Return the (X, Y) coordinate for the center point of the cell that contains the specified text.  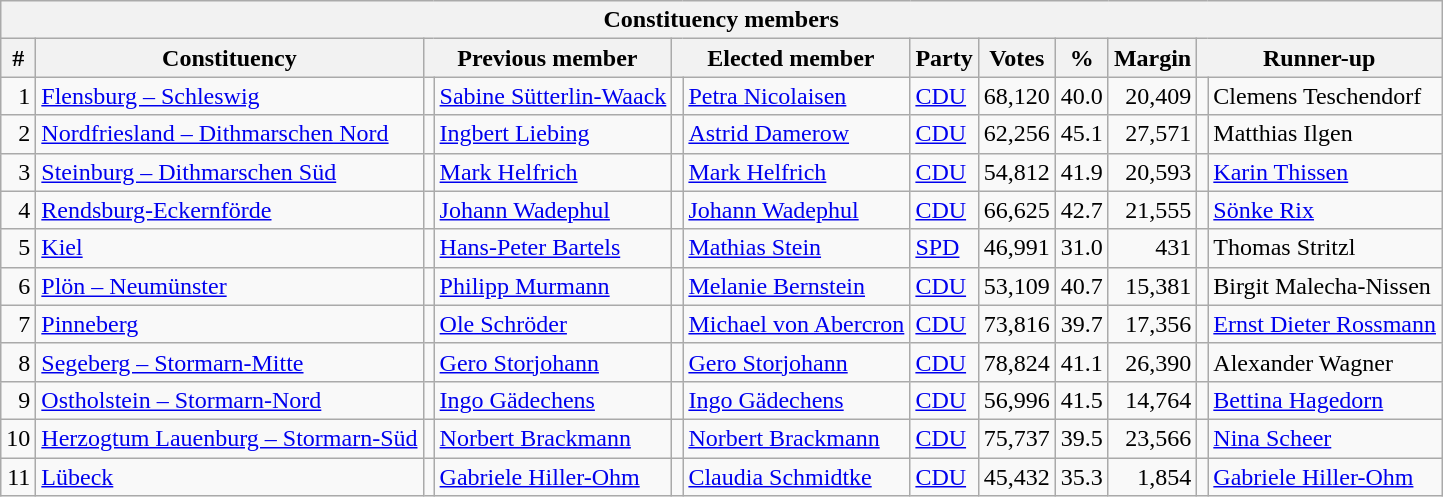
20,409 (1152, 96)
Melanie Bernstein (796, 286)
17,356 (1152, 324)
Ostholstein – Stormarn-Nord (230, 400)
3 (18, 172)
15,381 (1152, 286)
% (1082, 58)
Matthias Ilgen (1325, 134)
54,812 (1016, 172)
9 (18, 400)
39.5 (1082, 438)
73,816 (1016, 324)
Pinneberg (230, 324)
66,625 (1016, 210)
41.9 (1082, 172)
42.7 (1082, 210)
75,737 (1016, 438)
Ole Schröder (553, 324)
41.1 (1082, 362)
Constituency (230, 58)
6 (18, 286)
2 (18, 134)
46,991 (1016, 248)
Rendsburg-Eckernförde (230, 210)
20,593 (1152, 172)
40.0 (1082, 96)
Alexander Wagner (1325, 362)
Astrid Damerow (796, 134)
Segeberg – Stormarn-Mitte (230, 362)
Karin Thissen (1325, 172)
45.1 (1082, 134)
Herzogtum Lauenburg – Stormarn-Süd (230, 438)
Nordfriesland – Dithmarschen Nord (230, 134)
4 (18, 210)
31.0 (1082, 248)
Claudia Schmidtke (796, 477)
45,432 (1016, 477)
Steinburg – Dithmarschen Süd (230, 172)
Birgit Malecha-Nissen (1325, 286)
Mathias Stein (796, 248)
# (18, 58)
Clemens Teschendorf (1325, 96)
Party (944, 58)
10 (18, 438)
Thomas Stritzl (1325, 248)
Sönke Rix (1325, 210)
1 (18, 96)
Michael von Abercron (796, 324)
11 (18, 477)
Ernst Dieter Rossmann (1325, 324)
Nina Scheer (1325, 438)
Petra Nicolaisen (796, 96)
Bettina Hagedorn (1325, 400)
Runner-up (1320, 58)
1,854 (1152, 477)
23,566 (1152, 438)
5 (18, 248)
Votes (1016, 58)
Philipp Murmann (553, 286)
Kiel (230, 248)
68,120 (1016, 96)
40.7 (1082, 286)
Plön – Neumünster (230, 286)
Previous member (548, 58)
39.7 (1082, 324)
78,824 (1016, 362)
Constituency members (722, 20)
Flensburg – Schleswig (230, 96)
53,109 (1016, 286)
27,571 (1152, 134)
SPD (944, 248)
7 (18, 324)
Lübeck (230, 477)
431 (1152, 248)
14,764 (1152, 400)
Elected member (791, 58)
56,996 (1016, 400)
62,256 (1016, 134)
Hans-Peter Bartels (553, 248)
Margin (1152, 58)
21,555 (1152, 210)
26,390 (1152, 362)
8 (18, 362)
35.3 (1082, 477)
Ingbert Liebing (553, 134)
41.5 (1082, 400)
Sabine Sütterlin-Waack (553, 96)
